Pinpoint the cell where the given text exists, returning its (X, Y) midpoint coordinate. 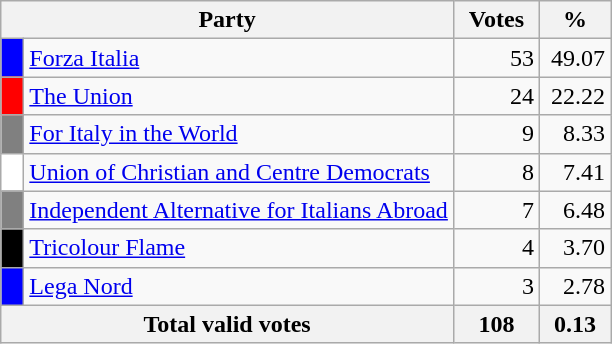
Independent Alternative for Italians Abroad (239, 210)
7 (496, 210)
6.48 (574, 210)
2.78 (574, 286)
The Union (239, 96)
Total valid votes (228, 324)
Lega Nord (239, 286)
Party (228, 20)
% (574, 20)
4 (496, 248)
For Italy in the World (239, 134)
8 (496, 172)
9 (496, 134)
22.22 (574, 96)
8.33 (574, 134)
Union of Christian and Centre Democrats (239, 172)
53 (496, 58)
3.70 (574, 248)
24 (496, 96)
Tricolour Flame (239, 248)
7.41 (574, 172)
Forza Italia (239, 58)
0.13 (574, 324)
108 (496, 324)
Votes (496, 20)
3 (496, 286)
49.07 (574, 58)
